For the text-containing cell, return its midpoint in [X, Y] coordinate format. 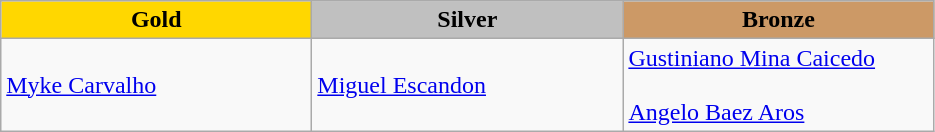
Gustiniano Mina CaicedoAngelo Baez Aros [778, 85]
Gold [156, 20]
Silver [468, 20]
Bronze [778, 20]
Miguel Escandon [468, 85]
Myke Carvalho [156, 85]
